Scan for the cell matching the given text and deliver its [X, Y] coordinate at center. 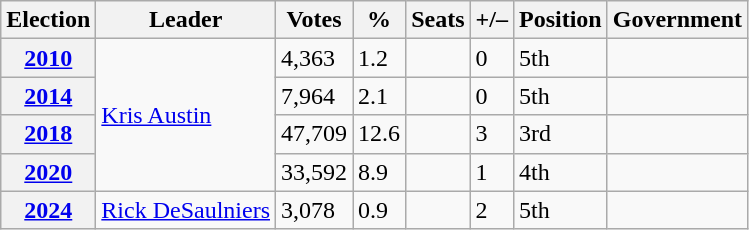
Position [560, 20]
2014 [48, 96]
Government [677, 20]
2.1 [380, 96]
12.6 [380, 134]
Kris Austin [186, 115]
47,709 [314, 134]
4th [560, 172]
1.2 [380, 58]
Votes [314, 20]
Election [48, 20]
2024 [48, 210]
33,592 [314, 172]
Rick DeSaulniers [186, 210]
+/– [492, 20]
Seats [438, 20]
3,078 [314, 210]
4,363 [314, 58]
7,964 [314, 96]
8.9 [380, 172]
Leader [186, 20]
0.9 [380, 210]
2018 [48, 134]
2020 [48, 172]
2 [492, 210]
1 [492, 172]
% [380, 20]
3 [492, 134]
2010 [48, 58]
3rd [560, 134]
